Detect which cell encompasses the target text, then output its (X, Y) center coordinate. 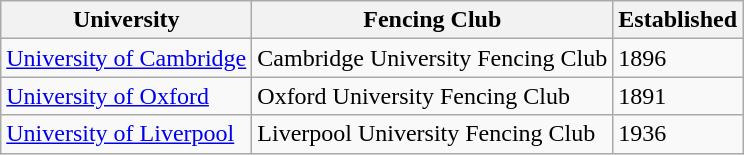
Fencing Club (432, 20)
Oxford University Fencing Club (432, 96)
1891 (678, 96)
University (126, 20)
Cambridge University Fencing Club (432, 58)
University of Cambridge (126, 58)
1896 (678, 58)
University of Oxford (126, 96)
Liverpool University Fencing Club (432, 134)
University of Liverpool (126, 134)
Established (678, 20)
1936 (678, 134)
